Extract the (x, y) coordinate from the center of the cell holding the provided text.  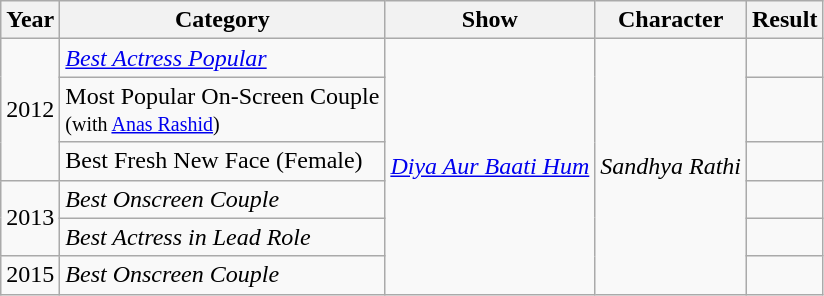
2015 (30, 275)
2013 (30, 218)
Show (490, 20)
Sandhya Rathi (671, 166)
Year (30, 20)
Best Fresh New Face (Female) (222, 161)
Best Actress Popular (222, 58)
Most Popular On-Screen Couple(with Anas Rashid) (222, 110)
Result (785, 20)
2012 (30, 110)
Diya Aur Baati Hum (490, 166)
Character (671, 20)
Category (222, 20)
Best Actress in Lead Role (222, 237)
